Locate the cell with the specified text and output its (x, y) center coordinate. 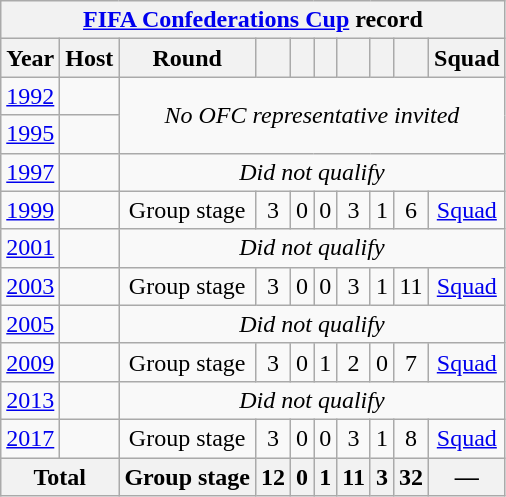
2013 (30, 400)
Host (90, 58)
8 (412, 438)
1999 (30, 210)
1995 (30, 134)
7 (412, 362)
Round (188, 58)
2001 (30, 248)
2017 (30, 438)
No OFC representative invited (312, 115)
2009 (30, 362)
2003 (30, 286)
2005 (30, 324)
Year (30, 58)
2 (354, 362)
Total (60, 477)
— (467, 477)
1997 (30, 172)
12 (274, 477)
6 (412, 210)
1992 (30, 96)
32 (412, 477)
FIFA Confederations Cup record (253, 20)
